Detect which cell encompasses the target text, then output its (x, y) center coordinate. 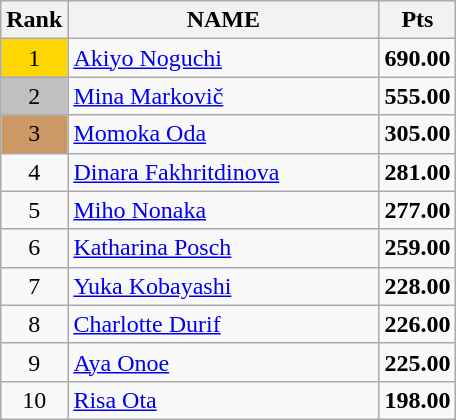
Miho Nonaka (224, 210)
Akiyo Noguchi (224, 58)
1 (34, 58)
Mina Markovič (224, 96)
2 (34, 96)
Yuka Kobayashi (224, 286)
4 (34, 172)
Charlotte Durif (224, 324)
3 (34, 134)
NAME (224, 20)
Aya Onoe (224, 362)
8 (34, 324)
555.00 (418, 96)
198.00 (418, 400)
225.00 (418, 362)
259.00 (418, 248)
277.00 (418, 210)
6 (34, 248)
Risa Ota (224, 400)
5 (34, 210)
10 (34, 400)
690.00 (418, 58)
Momoka Oda (224, 134)
9 (34, 362)
7 (34, 286)
Katharina Posch (224, 248)
Rank (34, 20)
Dinara Fakhritdinova (224, 172)
226.00 (418, 324)
305.00 (418, 134)
Pts (418, 20)
228.00 (418, 286)
281.00 (418, 172)
